Return [X, Y] of the center of cell containing provided text 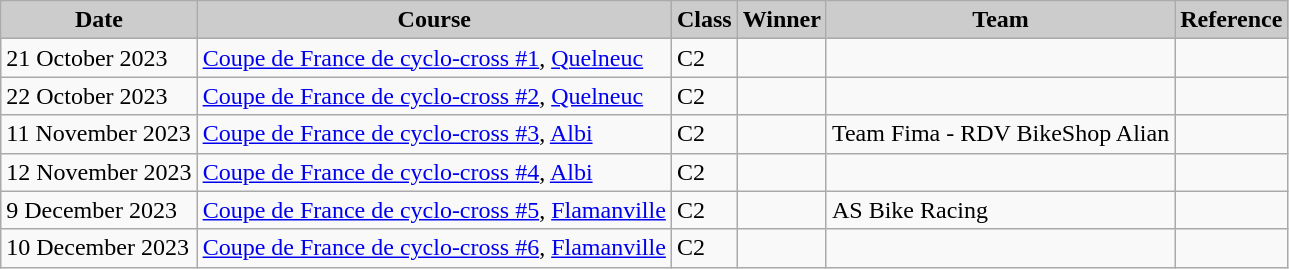
9 December 2023 [99, 210]
Coupe de France de cyclo-cross #4, Albi [434, 172]
Coupe de France de cyclo-cross #1, Quelneuc [434, 58]
Coupe de France de cyclo-cross #2, Quelneuc [434, 96]
Class [704, 20]
22 October 2023 [99, 96]
11 November 2023 [99, 134]
Date [99, 20]
21 October 2023 [99, 58]
12 November 2023 [99, 172]
10 December 2023 [99, 248]
Coupe de France de cyclo-cross #3, Albi [434, 134]
AS Bike Racing [1000, 210]
Team [1000, 20]
Reference [1232, 20]
Course [434, 20]
Coupe de France de cyclo-cross #5, Flamanville [434, 210]
Team Fima - RDV BikeShop Alian [1000, 134]
Winner [782, 20]
Coupe de France de cyclo-cross #6, Flamanville [434, 248]
